For the text-containing cell, return its midpoint in (x, y) coordinate format. 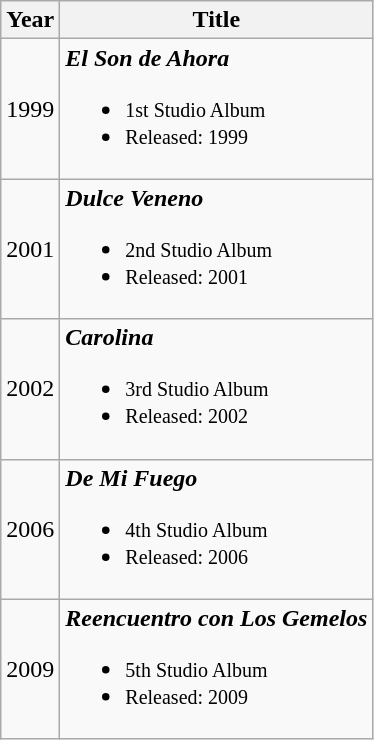
Reencuentro con Los Gemelos5th Studio AlbumReleased: 2009 (216, 669)
Title (216, 20)
2006 (30, 529)
1999 (30, 109)
El Son de Ahora1st Studio AlbumReleased: 1999 (216, 109)
2009 (30, 669)
De Mi Fuego4th Studio AlbumReleased: 2006 (216, 529)
Year (30, 20)
Carolina3rd Studio AlbumReleased: 2002 (216, 389)
2002 (30, 389)
2001 (30, 249)
Dulce Veneno2nd Studio AlbumReleased: 2001 (216, 249)
